Locate the cell with the specified text and output its (X, Y) center coordinate. 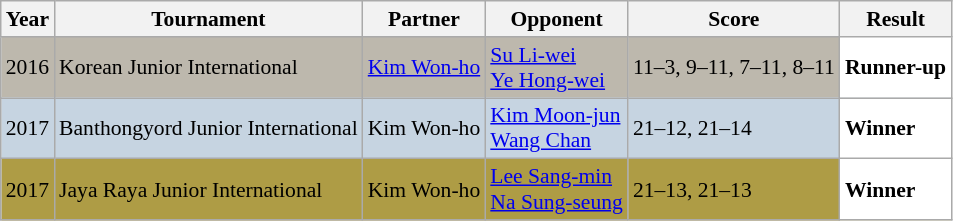
Tournament (208, 19)
2016 (28, 68)
Result (896, 19)
Kim Moon-jun Wang Chan (556, 128)
21–13, 21–13 (734, 190)
Opponent (556, 19)
Jaya Raya Junior International (208, 190)
Lee Sang-min Na Sung-seung (556, 190)
Korean Junior International (208, 68)
Runner-up (896, 68)
Year (28, 19)
Partner (424, 19)
21–12, 21–14 (734, 128)
Score (734, 19)
Banthongyord Junior International (208, 128)
Su Li-wei Ye Hong-wei (556, 68)
11–3, 9–11, 7–11, 8–11 (734, 68)
